From the cell containing the given text, extract its center point as (x, y) coordinate. 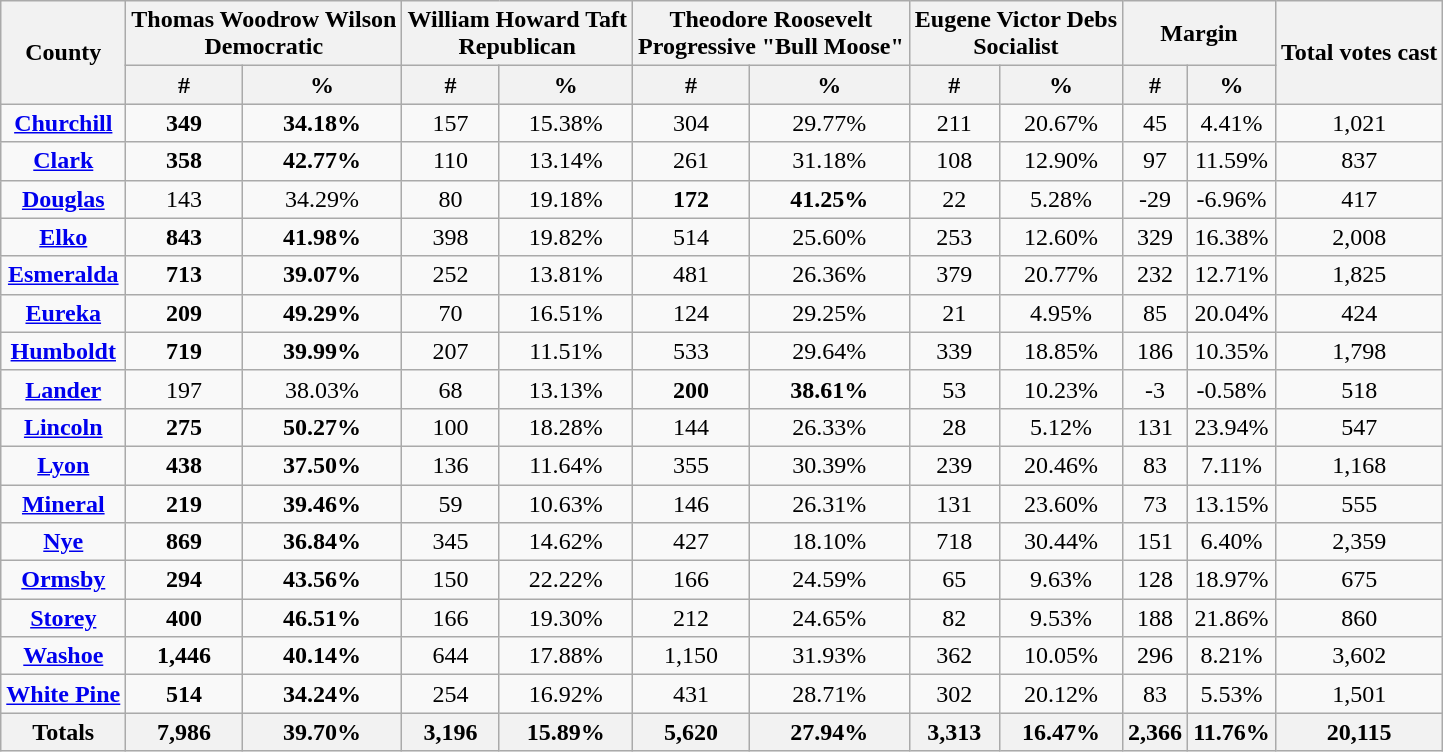
254 (450, 694)
296 (1156, 656)
10.23% (1060, 389)
18.85% (1060, 351)
16.47% (1060, 732)
Theodore RooseveltProgressive "Bull Moose" (772, 34)
358 (184, 161)
15.38% (566, 123)
5.53% (1232, 694)
713 (184, 275)
19.82% (566, 237)
197 (184, 389)
-0.58% (1232, 389)
Lyon (64, 465)
339 (954, 351)
675 (1359, 580)
13.13% (566, 389)
17.88% (566, 656)
212 (692, 618)
518 (1359, 389)
362 (954, 656)
207 (450, 351)
18.10% (829, 542)
11.59% (1232, 161)
13.15% (1232, 503)
10.35% (1232, 351)
12.60% (1060, 237)
31.93% (829, 656)
16.51% (566, 313)
34.29% (322, 199)
349 (184, 123)
46.51% (322, 618)
53 (954, 389)
22.22% (566, 580)
9.53% (1060, 618)
329 (1156, 237)
97 (1156, 161)
30.39% (829, 465)
Mineral (64, 503)
143 (184, 199)
Totals (64, 732)
14.62% (566, 542)
27.94% (829, 732)
209 (184, 313)
146 (692, 503)
10.05% (1060, 656)
417 (1359, 199)
73 (1156, 503)
24.65% (829, 618)
19.18% (566, 199)
1,798 (1359, 351)
39.07% (322, 275)
26.33% (829, 427)
20.46% (1060, 465)
37.50% (322, 465)
8.21% (1232, 656)
39.70% (322, 732)
10.63% (566, 503)
Total votes cast (1359, 52)
1,825 (1359, 275)
6.40% (1232, 542)
43.56% (322, 580)
42.77% (322, 161)
21 (954, 313)
100 (450, 427)
Esmeralda (64, 275)
211 (954, 123)
25.60% (829, 237)
-29 (1156, 199)
261 (692, 161)
85 (1156, 313)
136 (450, 465)
45 (1156, 123)
Eureka (64, 313)
29.77% (829, 123)
Eugene Victor DebsSocialist (1016, 34)
Storey (64, 618)
13.81% (566, 275)
59 (450, 503)
County (64, 52)
533 (692, 351)
4.95% (1060, 313)
837 (1359, 161)
172 (692, 199)
21.86% (1232, 618)
12.71% (1232, 275)
23.94% (1232, 427)
219 (184, 503)
Churchill (64, 123)
50.27% (322, 427)
294 (184, 580)
80 (450, 199)
869 (184, 542)
34.18% (322, 123)
11.51% (566, 351)
438 (184, 465)
110 (450, 161)
5,620 (692, 732)
5.12% (1060, 427)
41.98% (322, 237)
36.84% (322, 542)
1,446 (184, 656)
65 (954, 580)
302 (954, 694)
28 (954, 427)
20,115 (1359, 732)
232 (1156, 275)
39.99% (322, 351)
30.44% (1060, 542)
41.25% (829, 199)
20.12% (1060, 694)
355 (692, 465)
108 (954, 161)
481 (692, 275)
1,168 (1359, 465)
31.18% (829, 161)
Humboldt (64, 351)
304 (692, 123)
4.41% (1232, 123)
Margin (1200, 34)
23.60% (1060, 503)
68 (450, 389)
16.92% (566, 694)
29.64% (829, 351)
151 (1156, 542)
2,366 (1156, 732)
275 (184, 427)
860 (1359, 618)
20.77% (1060, 275)
644 (450, 656)
24.59% (829, 580)
7,986 (184, 732)
253 (954, 237)
398 (450, 237)
7.11% (1232, 465)
Lander (64, 389)
157 (450, 123)
1,021 (1359, 123)
12.90% (1060, 161)
555 (1359, 503)
29.25% (829, 313)
White Pine (64, 694)
Lincoln (64, 427)
40.14% (322, 656)
5.28% (1060, 199)
16.38% (1232, 237)
11.76% (1232, 732)
Clark (64, 161)
70 (450, 313)
547 (1359, 427)
239 (954, 465)
427 (692, 542)
128 (1156, 580)
3,602 (1359, 656)
18.97% (1232, 580)
424 (1359, 313)
3,196 (450, 732)
26.31% (829, 503)
34.24% (322, 694)
19.30% (566, 618)
150 (450, 580)
26.36% (829, 275)
345 (450, 542)
22 (954, 199)
Douglas (64, 199)
1,150 (692, 656)
188 (1156, 618)
719 (184, 351)
2,008 (1359, 237)
9.63% (1060, 580)
400 (184, 618)
Elko (64, 237)
252 (450, 275)
49.29% (322, 313)
-3 (1156, 389)
144 (692, 427)
38.03% (322, 389)
20.04% (1232, 313)
843 (184, 237)
William Howard TaftRepublican (518, 34)
18.28% (566, 427)
1,501 (1359, 694)
200 (692, 389)
379 (954, 275)
15.89% (566, 732)
Nye (64, 542)
38.61% (829, 389)
Thomas Woodrow WilsonDemocratic (264, 34)
13.14% (566, 161)
Washoe (64, 656)
3,313 (954, 732)
Ormsby (64, 580)
431 (692, 694)
39.46% (322, 503)
718 (954, 542)
186 (1156, 351)
82 (954, 618)
2,359 (1359, 542)
20.67% (1060, 123)
28.71% (829, 694)
124 (692, 313)
11.64% (566, 465)
-6.96% (1232, 199)
